Pinpoint the cell where the given text exists, returning its [X, Y] midpoint coordinate. 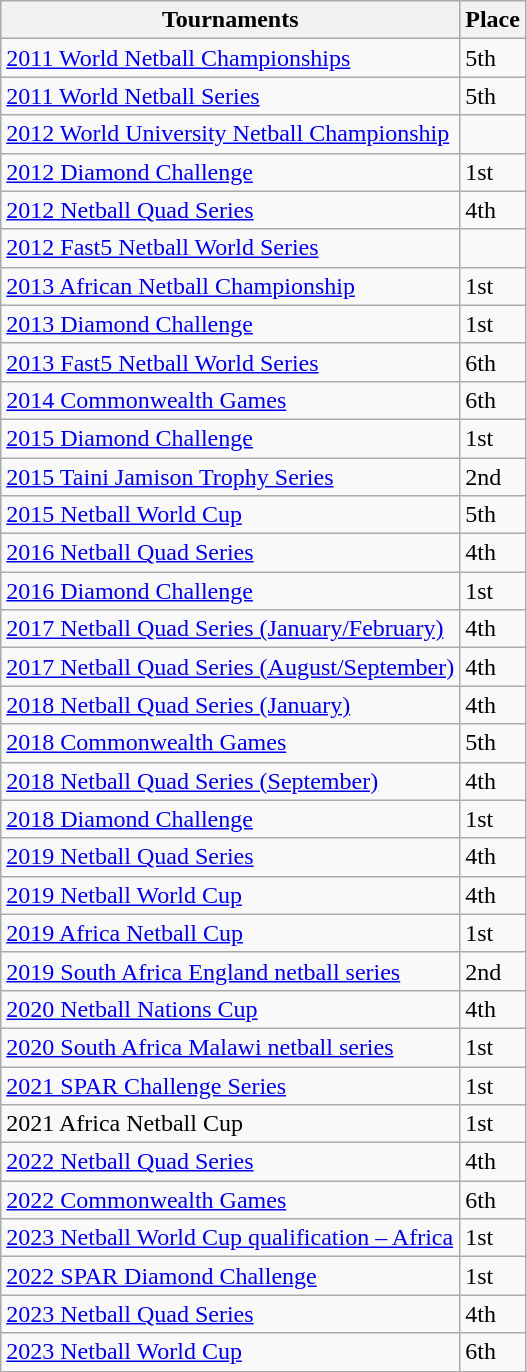
2018 Commonwealth Games [230, 743]
2015 Netball World Cup [230, 515]
2012 Netball Quad Series [230, 210]
2020 South Africa Malawi netball series [230, 1047]
2012 Fast5 Netball World Series [230, 248]
Place [493, 20]
2017 Netball Quad Series (January/February) [230, 629]
2018 Netball Quad Series (January) [230, 705]
2020 Netball Nations Cup [230, 1009]
2022 Commonwealth Games [230, 1200]
2012 World University Netball Championship [230, 134]
Tournaments [230, 20]
2011 World Netball Championships [230, 58]
2013 African Netball Championship [230, 286]
2015 Taini Jamison Trophy Series [230, 477]
2013 Diamond Challenge [230, 324]
2012 Diamond Challenge [230, 172]
2021 SPAR Challenge Series [230, 1085]
2023 Netball World Cup [230, 1352]
2016 Diamond Challenge [230, 591]
2019 Netball Quad Series [230, 857]
2015 Diamond Challenge [230, 438]
2022 SPAR Diamond Challenge [230, 1276]
2018 Netball Quad Series (September) [230, 781]
2013 Fast5 Netball World Series [230, 362]
2023 Netball World Cup qualification – Africa [230, 1238]
2021 Africa Netball Cup [230, 1124]
2022 Netball Quad Series [230, 1162]
2018 Diamond Challenge [230, 819]
2019 South Africa England netball series [230, 971]
2016 Netball Quad Series [230, 553]
2017 Netball Quad Series (August/September) [230, 667]
2023 Netball Quad Series [230, 1314]
2019 Africa Netball Cup [230, 933]
2014 Commonwealth Games [230, 400]
2011 World Netball Series [230, 96]
2019 Netball World Cup [230, 895]
